Output the [X, Y] coordinate of the center of the cell containing the given text.  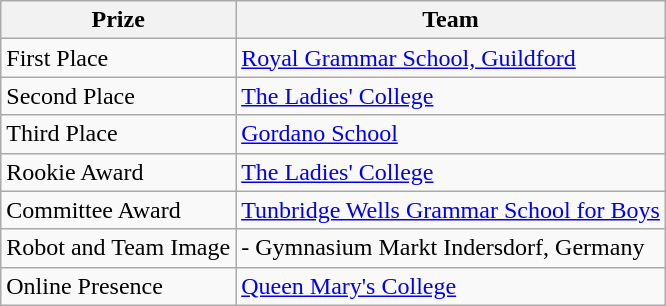
Rookie Award [118, 172]
Online Presence [118, 286]
Queen Mary's College [451, 286]
Robot and Team Image [118, 248]
Committee Award [118, 210]
First Place [118, 58]
Third Place [118, 134]
Gordano School [451, 134]
- Gymnasium Markt Indersdorf, Germany [451, 248]
Second Place [118, 96]
Royal Grammar School, Guildford [451, 58]
Tunbridge Wells Grammar School for Boys [451, 210]
Team [451, 20]
Prize [118, 20]
